Return the (X, Y) coordinate for the center point of the cell that contains the specified text.  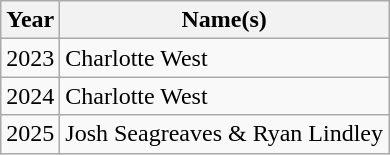
Name(s) (224, 20)
Year (30, 20)
2023 (30, 58)
Josh Seagreaves & Ryan Lindley (224, 134)
2025 (30, 134)
2024 (30, 96)
